Return [X, Y] of the center of cell containing provided text 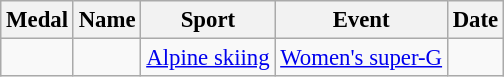
Date [475, 20]
Name [107, 20]
Alpine skiing [208, 58]
Medal [38, 20]
Women's super-G [361, 58]
Sport [208, 20]
Event [361, 20]
